Pinpoint the cell where the given text exists, returning its [x, y] midpoint coordinate. 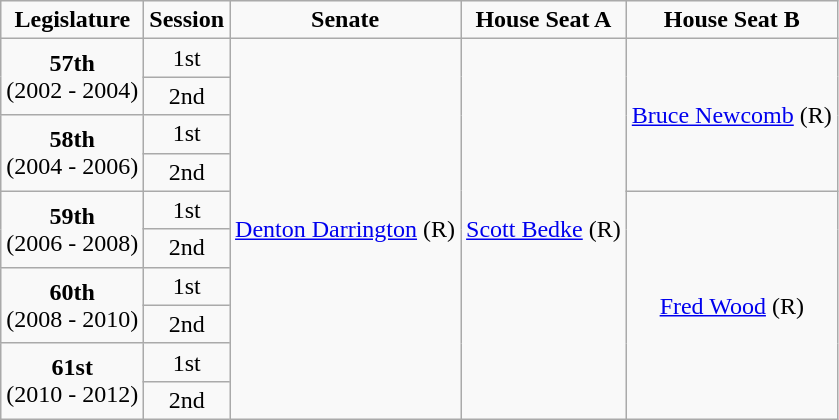
House Seat B [732, 20]
59th (2006 - 2008) [72, 229]
Bruce Newcomb (R) [732, 115]
Denton Darrington (R) [346, 230]
Senate [346, 20]
60th (2008 - 2010) [72, 305]
House Seat A [544, 20]
57th (2002 - 2004) [72, 77]
Session [187, 20]
Fred Wood (R) [732, 305]
58th (2004 - 2006) [72, 153]
Scott Bedke (R) [544, 230]
61st (2010 - 2012) [72, 381]
Legislature [72, 20]
